From the cell containing the given text, extract its center point as [x, y] coordinate. 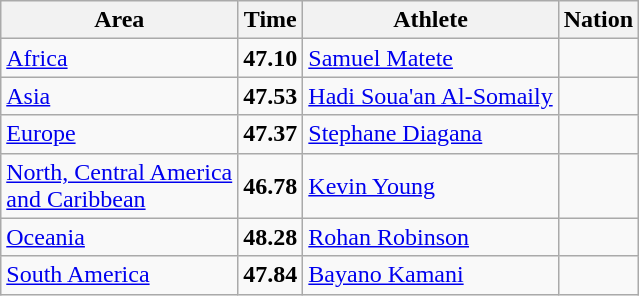
Hadi Soua'an Al-Somaily [430, 96]
North, Central America and Caribbean [120, 186]
Nation [598, 20]
Time [270, 20]
Europe [120, 134]
47.84 [270, 275]
Kevin Young [430, 186]
47.10 [270, 58]
Area [120, 20]
Athlete [430, 20]
Africa [120, 58]
Oceania [120, 237]
47.37 [270, 134]
48.28 [270, 237]
47.53 [270, 96]
South America [120, 275]
46.78 [270, 186]
Bayano Kamani [430, 275]
Rohan Robinson [430, 237]
Samuel Matete [430, 58]
Asia [120, 96]
Stephane Diagana [430, 134]
